Extract the [x, y] coordinate from the center of the cell holding the provided text.  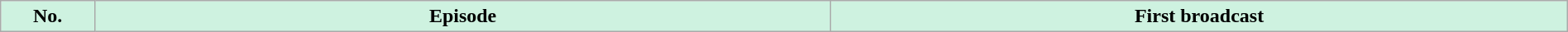
Episode [462, 16]
First broadcast [1199, 16]
No. [48, 16]
